Extract the [X, Y] coordinate from the center of the cell holding the provided text.  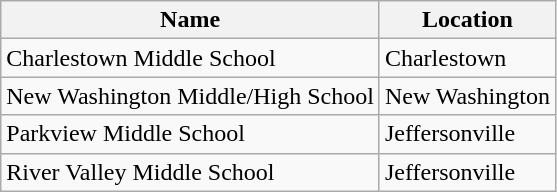
Charlestown Middle School [190, 58]
New Washington Middle/High School [190, 96]
River Valley Middle School [190, 172]
New Washington [467, 96]
Charlestown [467, 58]
Location [467, 20]
Name [190, 20]
Parkview Middle School [190, 134]
